Extract the (x, y) coordinate from the center of the cell holding the provided text.  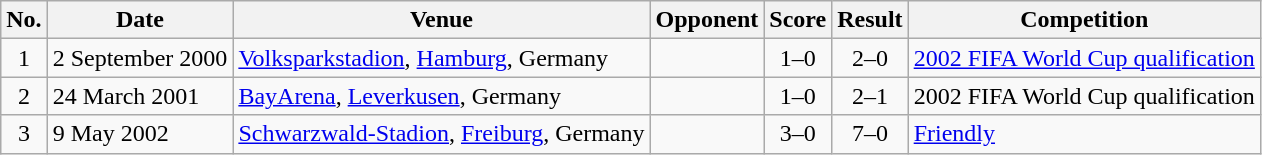
2 September 2000 (140, 58)
Result (870, 20)
Volksparkstadion, Hamburg, Germany (442, 58)
7–0 (870, 134)
Competition (1084, 20)
24 March 2001 (140, 96)
3 (24, 134)
Friendly (1084, 134)
Venue (442, 20)
2–0 (870, 58)
9 May 2002 (140, 134)
Opponent (707, 20)
1 (24, 58)
No. (24, 20)
Date (140, 20)
Schwarzwald-Stadion, Freiburg, Germany (442, 134)
BayArena, Leverkusen, Germany (442, 96)
3–0 (798, 134)
2 (24, 96)
Score (798, 20)
2–1 (870, 96)
